Identify which cell holds the provided text, then report its [x, y] central coordinate. 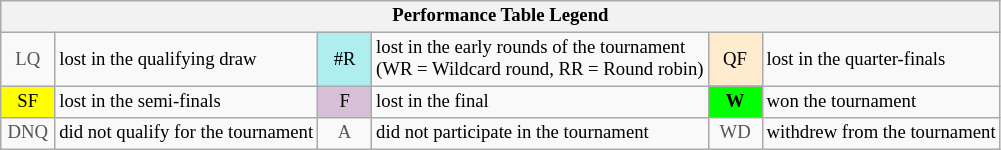
lost in the semi-finals [186, 102]
#R [345, 60]
lost in the final [540, 102]
A [345, 134]
F [345, 102]
lost in the quarter-finals [881, 60]
lost in the qualifying draw [186, 60]
won the tournament [881, 102]
LQ [28, 60]
withdrew from the tournament [881, 134]
did not qualify for the tournament [186, 134]
Performance Table Legend [500, 16]
DNQ [28, 134]
lost in the early rounds of the tournament(WR = Wildcard round, RR = Round robin) [540, 60]
did not participate in the tournament [540, 134]
WD [735, 134]
W [735, 102]
QF [735, 60]
SF [28, 102]
